Locate the cell with the specified text and output its (x, y) center coordinate. 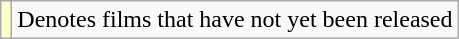
Denotes films that have not yet been released (235, 20)
